Extract the [x, y] coordinate from the center of the cell holding the provided text.  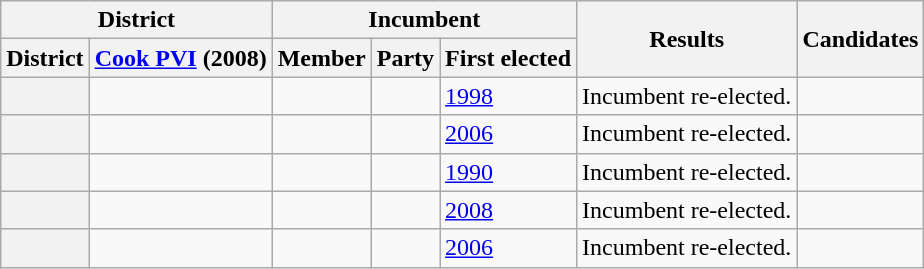
Party [405, 58]
Incumbent [424, 20]
Results [687, 39]
First elected [508, 58]
2008 [508, 210]
Candidates [860, 39]
1998 [508, 96]
Cook PVI (2008) [180, 58]
1990 [508, 172]
Member [322, 58]
